Pinpoint the cell where the given text exists, returning its [x, y] midpoint coordinate. 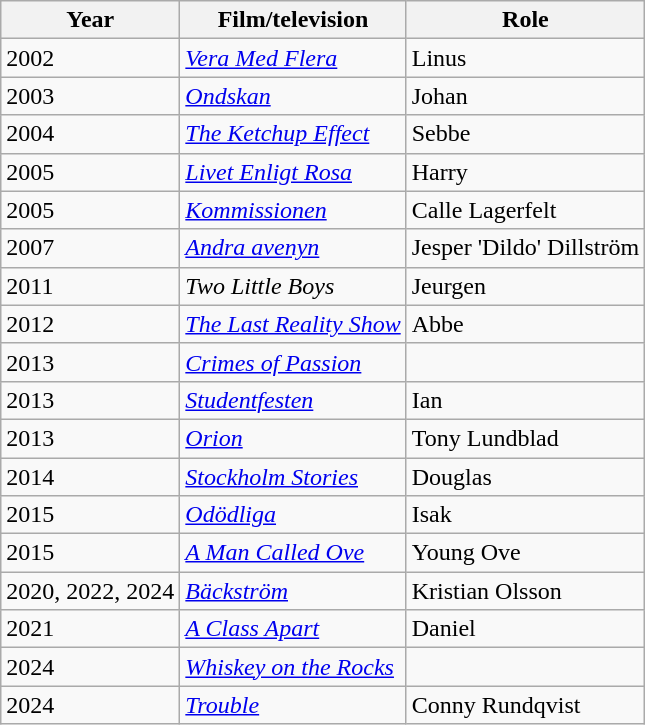
Film/television [293, 20]
Jeurgen [525, 286]
The Ketchup Effect [293, 134]
2020, 2022, 2024 [90, 591]
Whiskey on the Rocks [293, 667]
Ondskan [293, 96]
Young Ove [525, 553]
Abbe [525, 324]
Crimes of Passion [293, 362]
Studentfesten [293, 400]
Tony Lundblad [525, 438]
Year [90, 20]
Vera Med Flera [293, 58]
2021 [90, 629]
2011 [90, 286]
Isak [525, 515]
Stockholm Stories [293, 477]
2007 [90, 248]
2002 [90, 58]
A Class Apart [293, 629]
Harry [525, 172]
2003 [90, 96]
Daniel [525, 629]
Odödliga [293, 515]
Two Little Boys [293, 286]
Conny Rundqvist [525, 705]
2014 [90, 477]
Kommissionen [293, 210]
Andra avenyn [293, 248]
Jesper 'Dildo' Dillström [525, 248]
Douglas [525, 477]
The Last Reality Show [293, 324]
Linus [525, 58]
Ian [525, 400]
Trouble [293, 705]
Sebbe [525, 134]
Kristian Olsson [525, 591]
2004 [90, 134]
Role [525, 20]
Calle Lagerfelt [525, 210]
Orion [293, 438]
Livet Enligt Rosa [293, 172]
Bäckström [293, 591]
2012 [90, 324]
A Man Called Ove [293, 553]
Johan [525, 96]
